Output the (x, y) coordinate of the center of the cell containing the given text.  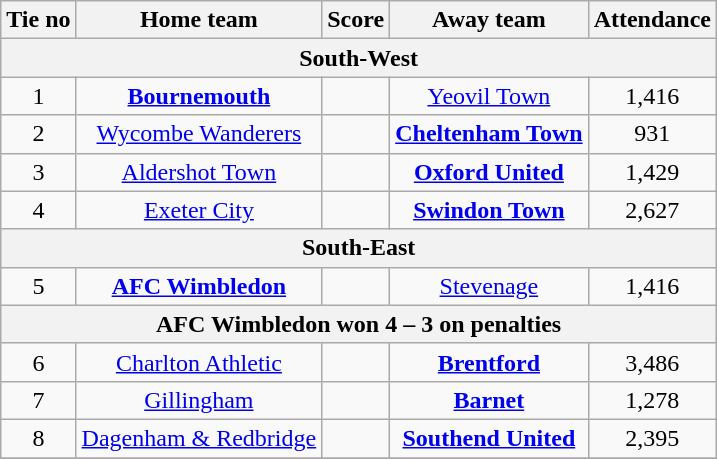
2,627 (652, 210)
AFC Wimbledon (199, 286)
Bournemouth (199, 96)
3 (38, 172)
Attendance (652, 20)
6 (38, 362)
1 (38, 96)
Tie no (38, 20)
Southend United (489, 438)
South-East (359, 248)
2 (38, 134)
Home team (199, 20)
Away team (489, 20)
AFC Wimbledon won 4 – 3 on penalties (359, 324)
Brentford (489, 362)
Gillingham (199, 400)
South-West (359, 58)
Swindon Town (489, 210)
Oxford United (489, 172)
Score (356, 20)
Aldershot Town (199, 172)
4 (38, 210)
7 (38, 400)
Barnet (489, 400)
Exeter City (199, 210)
8 (38, 438)
5 (38, 286)
2,395 (652, 438)
Yeovil Town (489, 96)
Charlton Athletic (199, 362)
3,486 (652, 362)
1,278 (652, 400)
1,429 (652, 172)
Wycombe Wanderers (199, 134)
Cheltenham Town (489, 134)
Stevenage (489, 286)
Dagenham & Redbridge (199, 438)
931 (652, 134)
